Detect which cell encompasses the target text, then output its [X, Y] center coordinate. 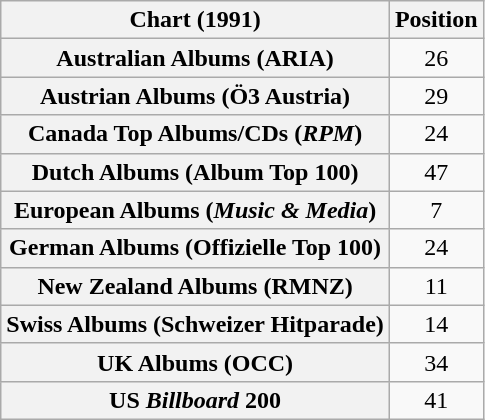
US Billboard 200 [196, 400]
Swiss Albums (Schweizer Hitparade) [196, 324]
34 [436, 362]
European Albums (Music & Media) [196, 210]
Canada Top Albums/CDs (RPM) [196, 134]
German Albums (Offizielle Top 100) [196, 248]
14 [436, 324]
26 [436, 58]
Position [436, 20]
Austrian Albums (Ö3 Austria) [196, 96]
29 [436, 96]
Dutch Albums (Album Top 100) [196, 172]
11 [436, 286]
UK Albums (OCC) [196, 362]
41 [436, 400]
47 [436, 172]
Australian Albums (ARIA) [196, 58]
New Zealand Albums (RMNZ) [196, 286]
7 [436, 210]
Chart (1991) [196, 20]
